Pinpoint the cell where the given text exists, returning its [x, y] midpoint coordinate. 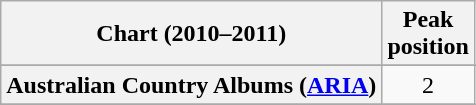
Peakposition [428, 34]
2 [428, 85]
Australian Country Albums (ARIA) [192, 85]
Chart (2010–2011) [192, 34]
